Find where the given text appears and provide that cell's center as [x, y] coordinate. 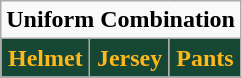
Pants [204, 58]
Uniform Combination [121, 20]
Jersey [130, 58]
Helmet [46, 58]
